Return (X, Y) of the center of cell containing provided text 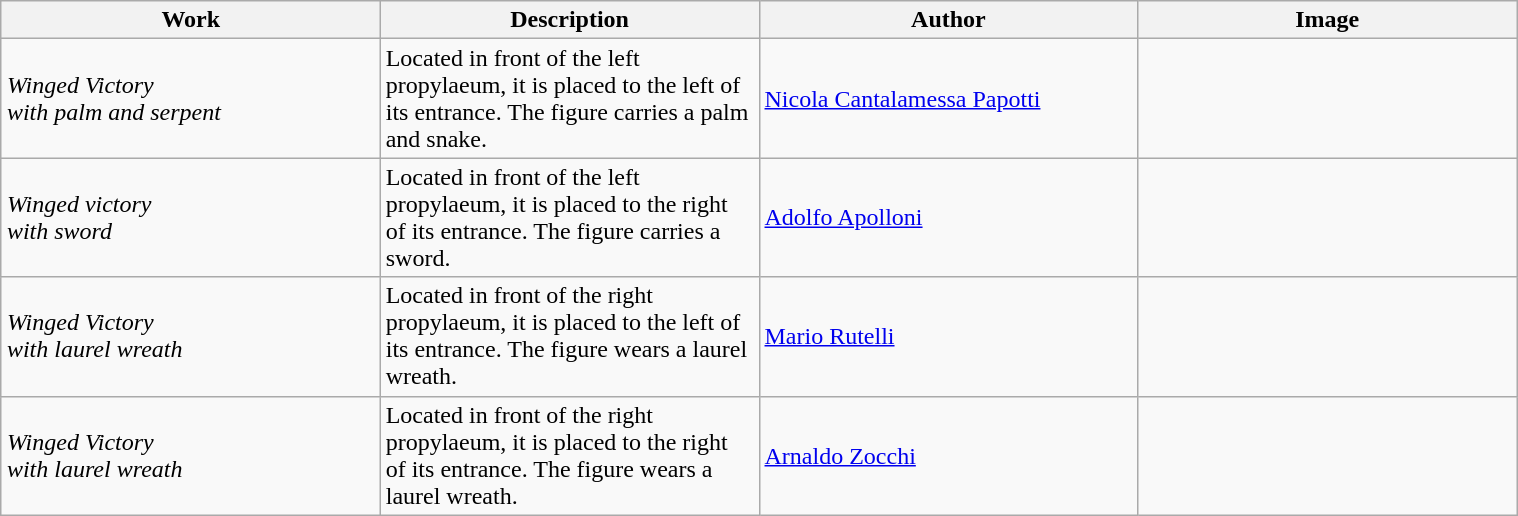
Located in front of the left propylaeum, it is placed to the left of its entrance. The figure carries a palm and snake. (570, 98)
Located in front of the left propylaeum, it is placed to the right of its entrance. The figure carries a sword. (570, 218)
Winged Victorywith palm and serpent (190, 98)
Mario Rutelli (948, 336)
Image (1328, 20)
Winged victorywith sword (190, 218)
Located in front of the right propylaeum, it is placed to the right of its entrance. The figure wears a laurel wreath. (570, 456)
Nicola Cantalamessa Papotti (948, 98)
Work (190, 20)
Author (948, 20)
Located in front of the right propylaeum, it is placed to the left of its entrance. The figure wears a laurel wreath. (570, 336)
Description (570, 20)
Adolfo Apolloni (948, 218)
Arnaldo Zocchi (948, 456)
